From the cell containing the given text, extract its center point as (x, y) coordinate. 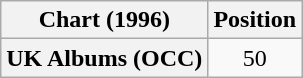
Chart (1996) (104, 20)
Position (255, 20)
50 (255, 58)
UK Albums (OCC) (104, 58)
